Locate the cell with the specified text and output its (X, Y) center coordinate. 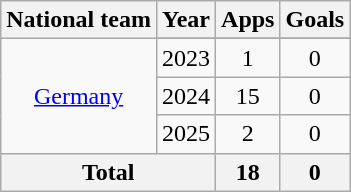
2 (248, 134)
Germany (79, 96)
Year (186, 20)
Apps (248, 20)
Goals (315, 20)
Total (108, 172)
2024 (186, 96)
National team (79, 20)
15 (248, 96)
1 (248, 58)
2023 (186, 58)
18 (248, 172)
2025 (186, 134)
